Output the (X, Y) coordinate of the center of the cell containing the given text.  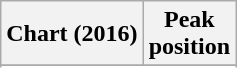
Chart (2016) (72, 34)
Peak position (189, 34)
